Find where the given text appears and provide that cell's center as [x, y] coordinate. 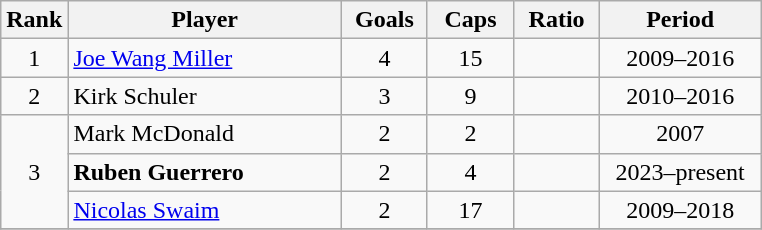
Player [205, 20]
9 [470, 96]
2023–present [680, 172]
17 [470, 210]
Kirk Schuler [205, 96]
Mark McDonald [205, 134]
Nicolas Swaim [205, 210]
Ruben Guerrero [205, 172]
Period [680, 20]
15 [470, 58]
2009–2018 [680, 210]
2007 [680, 134]
Ratio [557, 20]
Joe Wang Miller [205, 58]
2010–2016 [680, 96]
Rank [34, 20]
Caps [470, 20]
2009–2016 [680, 58]
Goals [384, 20]
1 [34, 58]
